Find where the given text appears and provide that cell's center as [x, y] coordinate. 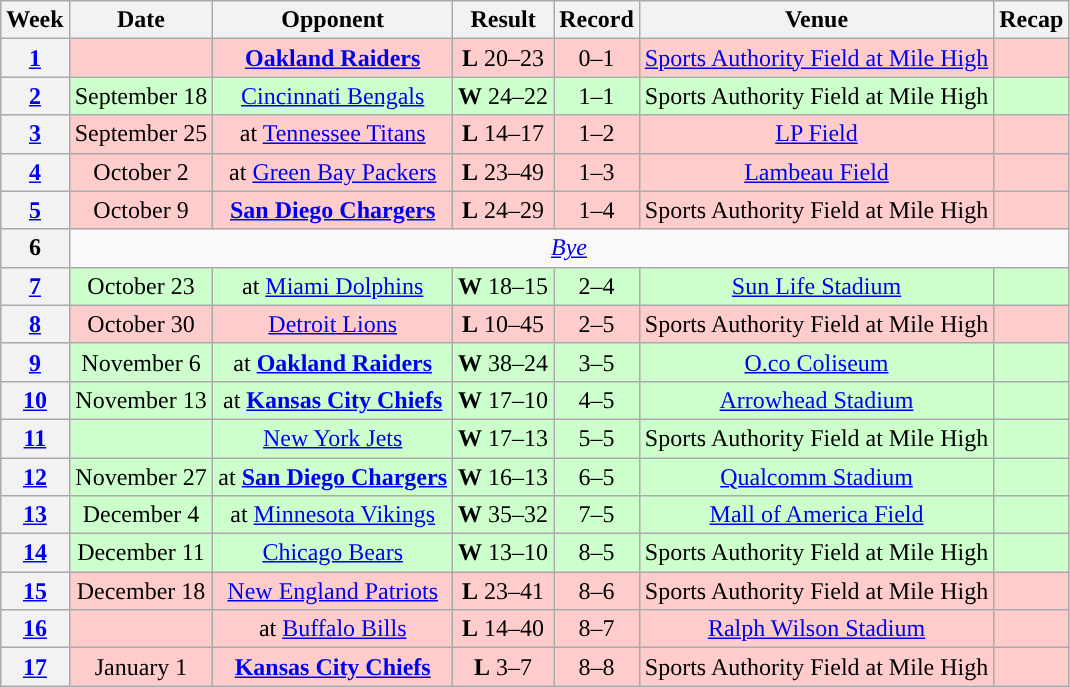
November 6 [141, 362]
November 27 [141, 477]
LP Field [816, 134]
L 14–40 [504, 629]
New England Patriots [333, 591]
2 [35, 96]
Week [35, 20]
Arrowhead Stadium [816, 400]
September 25 [141, 134]
Bye [569, 248]
W 17–10 [504, 400]
11 [35, 438]
Date [141, 20]
December 11 [141, 553]
at Buffalo Bills [333, 629]
at Kansas City Chiefs [333, 400]
October 9 [141, 210]
8–7 [597, 629]
5–5 [597, 438]
L 23–41 [504, 591]
8–5 [597, 553]
Recap [1032, 20]
Kansas City Chiefs [333, 667]
December 18 [141, 591]
W 18–15 [504, 286]
Chicago Bears [333, 553]
2–5 [597, 324]
O.co Coliseum [816, 362]
October 23 [141, 286]
8–6 [597, 591]
L 3–7 [504, 667]
2–4 [597, 286]
Lambeau Field [816, 172]
December 4 [141, 515]
1 [35, 58]
at Minnesota Vikings [333, 515]
W 38–24 [504, 362]
16 [35, 629]
Mall of America Field [816, 515]
3 [35, 134]
Opponent [333, 20]
12 [35, 477]
W 17–13 [504, 438]
L 14–17 [504, 134]
Venue [816, 20]
L 10–45 [504, 324]
Detroit Lions [333, 324]
5 [35, 210]
January 1 [141, 667]
Sun Life Stadium [816, 286]
17 [35, 667]
Oakland Raiders [333, 58]
November 13 [141, 400]
W 13–10 [504, 553]
15 [35, 591]
1–3 [597, 172]
Result [504, 20]
Record [597, 20]
7 [35, 286]
6 [35, 248]
at Tennessee Titans [333, 134]
at Miami Dolphins [333, 286]
L 20–23 [504, 58]
New York Jets [333, 438]
September 18 [141, 96]
14 [35, 553]
4 [35, 172]
L 23–49 [504, 172]
0–1 [597, 58]
7–5 [597, 515]
10 [35, 400]
October 30 [141, 324]
4–5 [597, 400]
Ralph Wilson Stadium [816, 629]
at Oakland Raiders [333, 362]
6–5 [597, 477]
Cincinnati Bengals [333, 96]
1–1 [597, 96]
at Green Bay Packers [333, 172]
W 24–22 [504, 96]
8 [35, 324]
October 2 [141, 172]
9 [35, 362]
3–5 [597, 362]
8–8 [597, 667]
Qualcomm Stadium [816, 477]
W 16–13 [504, 477]
W 35–32 [504, 515]
San Diego Chargers [333, 210]
L 24–29 [504, 210]
1–2 [597, 134]
at San Diego Chargers [333, 477]
1–4 [597, 210]
13 [35, 515]
